For the text-containing cell, return its midpoint in (X, Y) coordinate format. 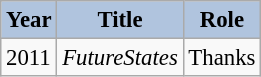
FutureStates (120, 58)
Role (222, 20)
2011 (29, 58)
Title (120, 20)
Year (29, 20)
Thanks (222, 58)
